Determine the [X, Y] coordinate at the center of the cell enclosing the given text.  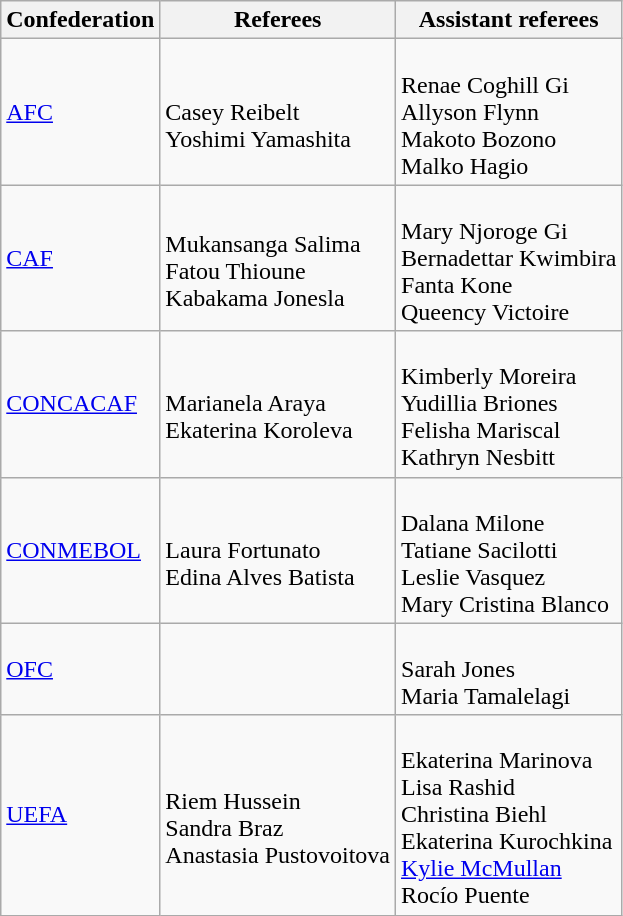
Assistant referees [509, 20]
Mukansanga Salima Fatou Thioune Kabakama Jonesla [278, 258]
UEFA [80, 815]
Mary Njoroge Gi Bernadettar Kwimbira Fanta Kone Queency Victoire [509, 258]
Referees [278, 20]
CAF [80, 258]
Riem Hussein Sandra Braz Anastasia Pustovoitova [278, 815]
Ekaterina Marinova Lisa Rashid Christina Biehl Ekaterina Kurochkina Kylie McMullan Rocío Puente [509, 815]
Kimberly Moreira Yudillia Briones Felisha Mariscal Kathryn Nesbitt [509, 404]
AFC [80, 112]
Marianela Araya Ekaterina Koroleva [278, 404]
CONMEBOL [80, 550]
Laura Fortunato Edina Alves Batista [278, 550]
Renae Coghill Gi Allyson Flynn Makoto Bozono Malko Hagio [509, 112]
Sarah Jones Maria Tamalelagi [509, 669]
Dalana Milone Tatiane Sacilotti Leslie Vasquez Mary Cristina Blanco [509, 550]
CONCACAF [80, 404]
Confederation [80, 20]
OFC [80, 669]
Casey Reibelt Yoshimi Yamashita [278, 112]
